Find where the given text appears and provide that cell's center as (X, Y) coordinate. 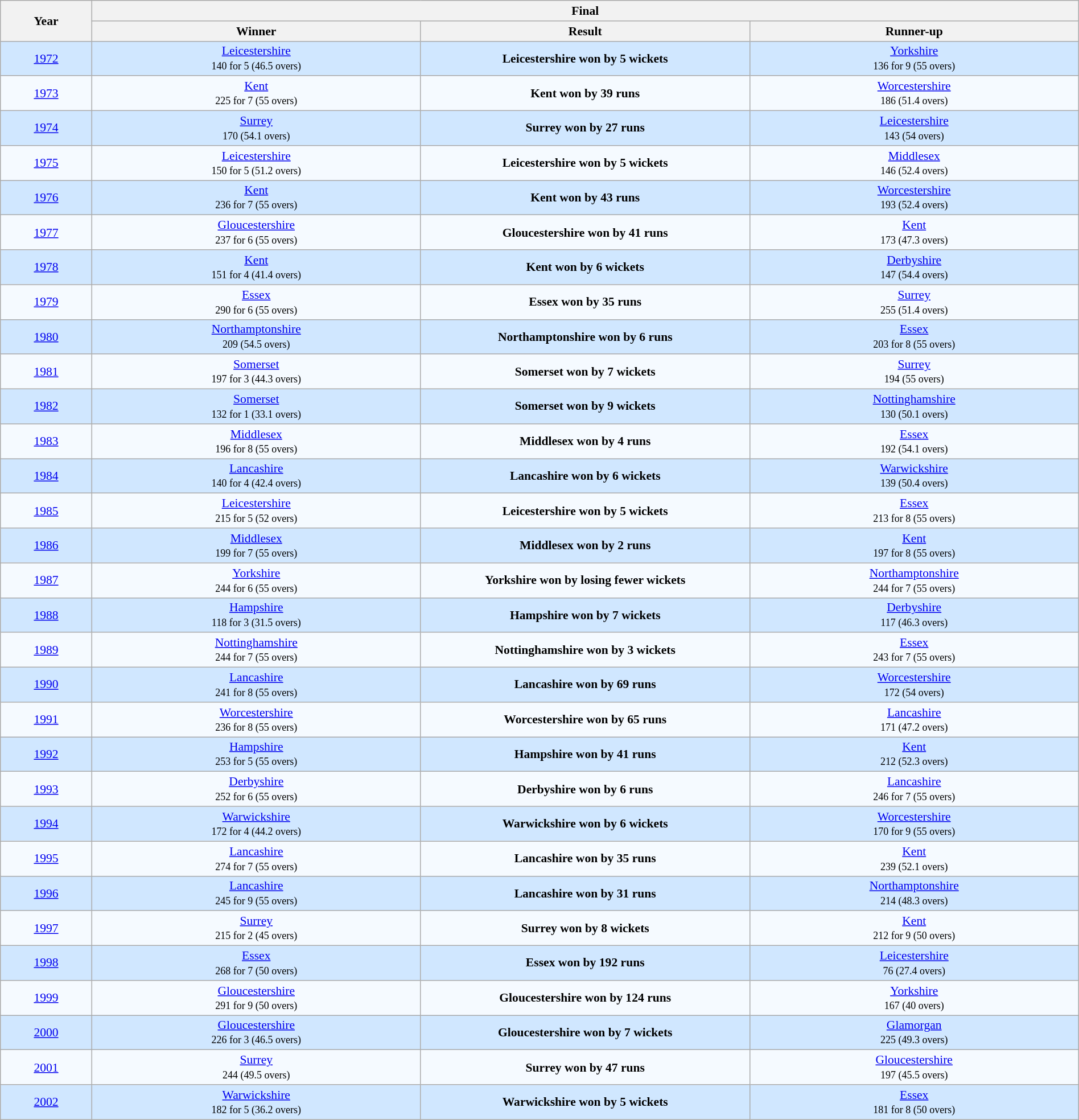
1994 (47, 824)
1987 (47, 580)
1981 (47, 372)
Kent197 for 8 (55 overs) (914, 545)
Nottinghamshire130 (50.1 overs) (914, 406)
Hampshire won by 41 runs (585, 755)
1983 (47, 442)
Lancashire won by 35 runs (585, 858)
Kent won by 6 wickets (585, 267)
Gloucestershire won by 124 runs (585, 998)
Lancashire171 (47.2 overs) (914, 719)
Middlesex won by 2 runs (585, 545)
Winner (256, 31)
Somerset won by 9 wickets (585, 406)
Gloucestershire won by 7 wickets (585, 1032)
Yorkshire167 (40 overs) (914, 998)
Somerset197 for 3 (44.3 overs) (256, 372)
Kent151 for 4 (41.4 overs) (256, 267)
1992 (47, 755)
Runner-up (914, 31)
Final (585, 11)
Kent won by 39 runs (585, 93)
2002 (47, 1102)
Surrey won by 27 runs (585, 129)
Derbyshire252 for 6 (55 overs) (256, 789)
Warwickshire182 for 5 (36.2 overs) (256, 1102)
2001 (47, 1068)
Middlesex196 for 8 (55 overs) (256, 442)
1989 (47, 650)
Essex268 for 7 (50 overs) (256, 963)
Somerset132 for 1 (33.1 overs) (256, 406)
Northamptonshire209 (54.5 overs) (256, 337)
Surrey255 (51.4 overs) (914, 302)
Northamptonshire214 (48.3 overs) (914, 893)
Essex290 for 6 (55 overs) (256, 302)
Surrey won by 47 runs (585, 1068)
Surrey244 (49.5 overs) (256, 1068)
Kent173 (47.3 overs) (914, 232)
1986 (47, 545)
Gloucestershire226 for 3 (46.5 overs) (256, 1032)
Kent239 (52.1 overs) (914, 858)
Leicestershire76 (27.4 overs) (914, 963)
Leicestershire140 for 5 (46.5 overs) (256, 58)
Essex181 for 8 (50 overs) (914, 1102)
1972 (47, 58)
Kent212 (52.3 overs) (914, 755)
Lancashire274 for 7 (55 overs) (256, 858)
Warwickshire won by 5 wickets (585, 1102)
2000 (47, 1032)
Warwickshire172 for 4 (44.2 overs) (256, 824)
Gloucestershire237 for 6 (55 overs) (256, 232)
Northamptonshire244 for 7 (55 overs) (914, 580)
Gloucestershire won by 41 runs (585, 232)
Essex won by 35 runs (585, 302)
1982 (47, 406)
Kent225 for 7 (55 overs) (256, 93)
Leicestershire215 for 5 (52 overs) (256, 511)
Result (585, 31)
Lancashire246 for 7 (55 overs) (914, 789)
Lancashire won by 6 wickets (585, 476)
Surrey194 (55 overs) (914, 372)
Nottinghamshire244 for 7 (55 overs) (256, 650)
Leicestershire150 for 5 (51.2 overs) (256, 163)
Lancashire140 for 4 (42.4 overs) (256, 476)
Hampshire118 for 3 (31.5 overs) (256, 615)
Essex213 for 8 (55 overs) (914, 511)
1980 (47, 337)
Yorkshire244 for 6 (55 overs) (256, 580)
Worcestershire193 (52.4 overs) (914, 198)
Middlesex146 (52.4 overs) (914, 163)
1979 (47, 302)
Worcestershire186 (51.4 overs) (914, 93)
Northamptonshire won by 6 runs (585, 337)
Essex243 for 7 (55 overs) (914, 650)
Nottinghamshire won by 3 wickets (585, 650)
Kent won by 43 runs (585, 198)
Kent212 for 9 (50 overs) (914, 929)
1973 (47, 93)
Middlesex199 for 7 (55 overs) (256, 545)
1985 (47, 511)
Year (47, 20)
Essex won by 192 runs (585, 963)
Hampshire253 for 5 (55 overs) (256, 755)
1999 (47, 998)
Surrey215 for 2 (45 overs) (256, 929)
1988 (47, 615)
Surrey170 (54.1 overs) (256, 129)
Derbyshire won by 6 runs (585, 789)
Worcestershire236 for 8 (55 overs) (256, 719)
Somerset won by 7 wickets (585, 372)
1991 (47, 719)
1975 (47, 163)
Gloucestershire197 (45.5 overs) (914, 1068)
Yorkshire136 for 9 (55 overs) (914, 58)
Lancashire241 for 8 (55 overs) (256, 685)
Gloucestershire291 for 9 (50 overs) (256, 998)
1997 (47, 929)
1998 (47, 963)
Worcestershire172 (54 overs) (914, 685)
1995 (47, 858)
Essex192 (54.1 overs) (914, 442)
1990 (47, 685)
Kent236 for 7 (55 overs) (256, 198)
1993 (47, 789)
Leicestershire143 (54 overs) (914, 129)
Derbyshire147 (54.4 overs) (914, 267)
Surrey won by 8 wickets (585, 929)
1976 (47, 198)
Lancashire won by 69 runs (585, 685)
Worcestershire won by 65 runs (585, 719)
1996 (47, 893)
Lancashire won by 31 runs (585, 893)
Warwickshire won by 6 wickets (585, 824)
Glamorgan225 (49.3 overs) (914, 1032)
Worcestershire170 for 9 (55 overs) (914, 824)
Essex203 for 8 (55 overs) (914, 337)
Middlesex won by 4 runs (585, 442)
Warwickshire139 (50.4 overs) (914, 476)
1978 (47, 267)
1974 (47, 129)
1977 (47, 232)
Yorkshire won by losing fewer wickets (585, 580)
1984 (47, 476)
Derbyshire117 (46.3 overs) (914, 615)
Hampshire won by 7 wickets (585, 615)
Lancashire245 for 9 (55 overs) (256, 893)
